Search for the cell housing the specified text and yield its (x, y) center coordinate. 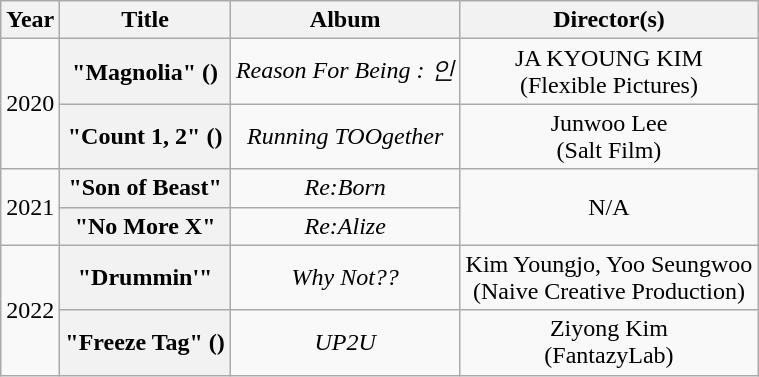
Year (30, 20)
2022 (30, 310)
Title (146, 20)
"No More X" (146, 226)
Running TOOgether (345, 136)
UP2U (345, 342)
Re:Born (345, 188)
"Freeze Tag" () (146, 342)
Director(s) (609, 20)
Reason For Being : 인 (345, 72)
Re:Alize (345, 226)
"Count 1, 2" () (146, 136)
2021 (30, 207)
2020 (30, 104)
JA KYOUNG KIM(Flexible Pictures) (609, 72)
Junwoo Lee(Salt Film) (609, 136)
"Magnolia" () (146, 72)
"Son of Beast" (146, 188)
Why Not?? (345, 278)
"Drummin'" (146, 278)
N/A (609, 207)
Album (345, 20)
Kim Youngjo, Yoo Seungwoo(Naive Creative Production) (609, 278)
Ziyong Kim(FantazyLab) (609, 342)
